Scan for the cell matching the given text and deliver its [x, y] coordinate at center. 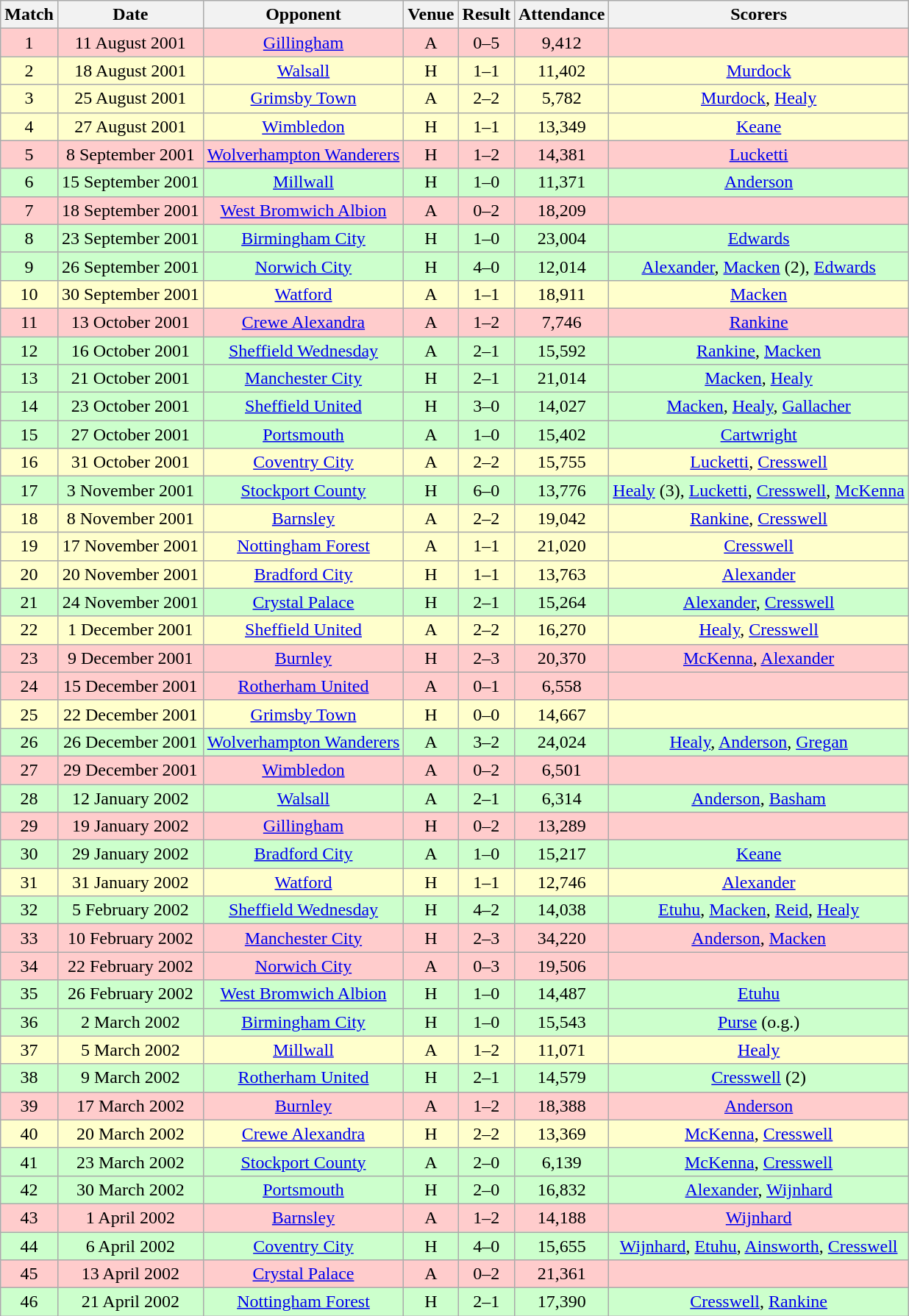
19,506 [561, 966]
17 [29, 490]
Edwards [759, 238]
19 January 2002 [130, 826]
Macken [759, 294]
10 [29, 294]
18 August 2001 [130, 71]
Lucketti [759, 154]
21,020 [561, 546]
9,412 [561, 43]
3 November 2001 [130, 490]
23 March 2002 [130, 1162]
14,027 [561, 407]
Alexander, Cresswell [759, 602]
5,782 [561, 99]
Etuhu [759, 994]
3 [29, 99]
27 October 2001 [130, 435]
23 [29, 658]
6–0 [486, 490]
14,038 [561, 910]
15 December 2001 [130, 686]
12 [29, 351]
8 September 2001 [130, 154]
2 March 2002 [130, 1022]
46 [29, 1302]
32 [29, 910]
11,071 [561, 1050]
14,188 [561, 1217]
26 September 2001 [130, 266]
21,361 [561, 1274]
27 August 2001 [130, 126]
19 [29, 546]
Purse (o.g.) [759, 1022]
29 [29, 826]
11 August 2001 [130, 43]
16 [29, 462]
35 [29, 994]
23,004 [561, 238]
7 [29, 210]
Wijnhard, Etuhu, Ainsworth, Cresswell [759, 1246]
6,314 [561, 798]
15,592 [561, 351]
15,217 [561, 854]
18,388 [561, 1106]
Alexander, Macken (2), Edwards [759, 266]
18 [29, 518]
19,042 [561, 518]
15,755 [561, 462]
Alexander, Wijnhard [759, 1190]
24 [29, 686]
30 March 2002 [130, 1190]
Etuhu, Macken, Reid, Healy [759, 910]
Lucketti, Cresswell [759, 462]
4 [29, 126]
42 [29, 1190]
13,349 [561, 126]
29 January 2002 [130, 854]
12 January 2002 [130, 798]
11,402 [561, 71]
Murdock, Healy [759, 99]
Venue [431, 15]
40 [29, 1134]
36 [29, 1022]
9 March 2002 [130, 1078]
Rankine, Cresswell [759, 518]
44 [29, 1246]
24,024 [561, 742]
Anderson, Macken [759, 938]
4–2 [486, 910]
5 [29, 154]
31 [29, 882]
41 [29, 1162]
18,209 [561, 210]
15,655 [561, 1246]
Match [29, 15]
18 September 2001 [130, 210]
16,270 [561, 630]
Result [486, 15]
21,014 [561, 379]
Cresswell [759, 546]
13,776 [561, 490]
20 March 2002 [130, 1134]
26 [29, 742]
26 February 2002 [130, 994]
Wijnhard [759, 1217]
3–0 [486, 407]
Healy (3), Lucketti, Cresswell, McKenna [759, 490]
10 February 2002 [130, 938]
Rankine [759, 322]
3–2 [486, 742]
Attendance [561, 15]
14,579 [561, 1078]
6,558 [561, 686]
33 [29, 938]
14,487 [561, 994]
24 November 2001 [130, 602]
27 [29, 770]
13 April 2002 [130, 1274]
38 [29, 1078]
Opponent [303, 15]
7,746 [561, 322]
6 April 2002 [130, 1246]
45 [29, 1274]
9 December 2001 [130, 658]
Anderson, Basham [759, 798]
29 December 2001 [130, 770]
15,264 [561, 602]
13 [29, 379]
0–1 [486, 686]
14,381 [561, 154]
8 November 2001 [130, 518]
McKenna, Alexander [759, 658]
6,501 [561, 770]
Healy [759, 1050]
5 March 2002 [130, 1050]
Cresswell (2) [759, 1078]
21 [29, 602]
5 February 2002 [130, 910]
22 February 2002 [130, 966]
22 December 2001 [130, 714]
18,911 [561, 294]
34,220 [561, 938]
23 September 2001 [130, 238]
20 November 2001 [130, 574]
15 September 2001 [130, 182]
15,402 [561, 435]
34 [29, 966]
15,543 [561, 1022]
0–3 [486, 966]
17 November 2001 [130, 546]
22 [29, 630]
2 [29, 71]
23 October 2001 [130, 407]
13 October 2001 [130, 322]
16 October 2001 [130, 351]
0–5 [486, 43]
30 [29, 854]
Healy, Cresswell [759, 630]
16,832 [561, 1190]
37 [29, 1050]
Rankine, Macken [759, 351]
39 [29, 1106]
13,369 [561, 1134]
17 March 2002 [130, 1106]
21 October 2001 [130, 379]
31 October 2001 [130, 462]
Murdock [759, 71]
Macken, Healy [759, 379]
1 December 2001 [130, 630]
Cartwright [759, 435]
Macken, Healy, Gallacher [759, 407]
12,746 [561, 882]
30 September 2001 [130, 294]
8 [29, 238]
20,370 [561, 658]
11,371 [561, 182]
13,289 [561, 826]
Cresswell, Rankine [759, 1302]
11 [29, 322]
6,139 [561, 1162]
1 April 2002 [130, 1217]
0–0 [486, 714]
9 [29, 266]
25 August 2001 [130, 99]
20 [29, 574]
25 [29, 714]
17,390 [561, 1302]
1 [29, 43]
43 [29, 1217]
15 [29, 435]
26 December 2001 [130, 742]
6 [29, 182]
14,667 [561, 714]
Healy, Anderson, Gregan [759, 742]
Scorers [759, 15]
28 [29, 798]
12,014 [561, 266]
31 January 2002 [130, 882]
14 [29, 407]
21 April 2002 [130, 1302]
13,763 [561, 574]
Date [130, 15]
